From the cell containing the given text, extract its center point as [x, y] coordinate. 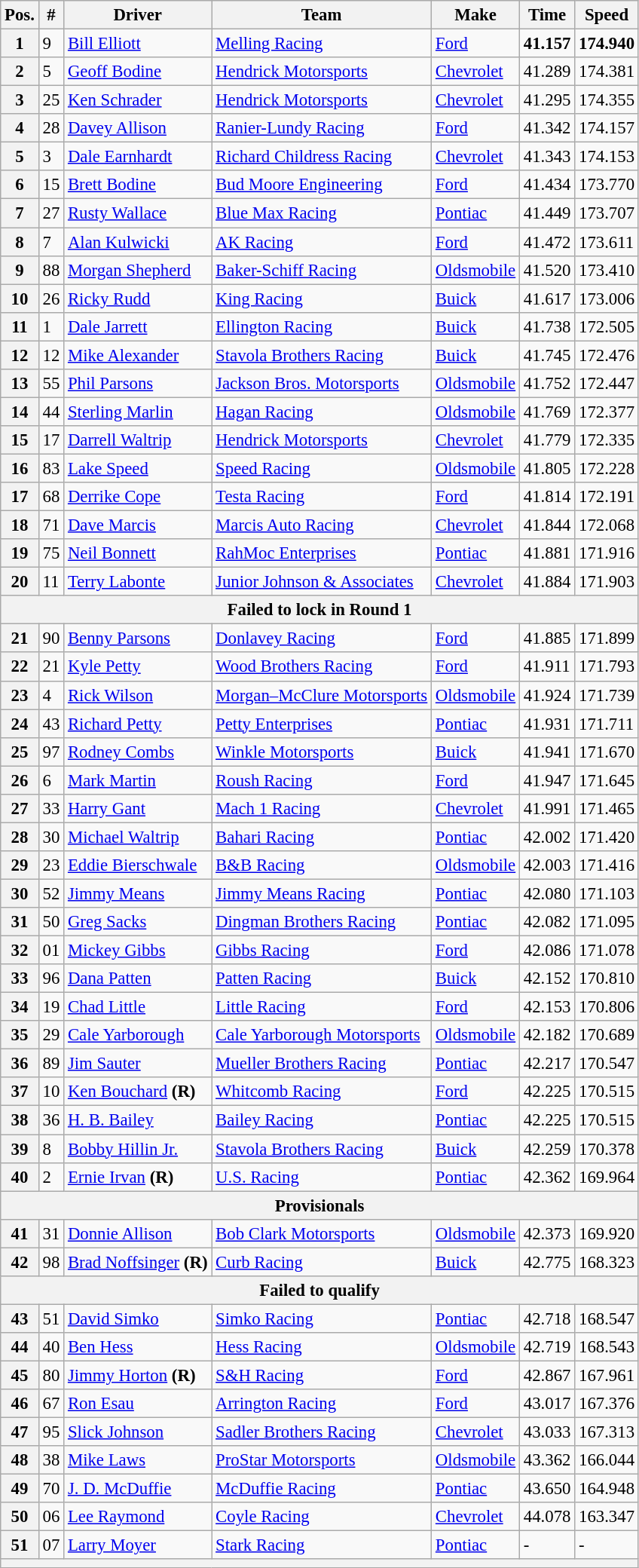
42.082 [547, 922]
Melling Racing [322, 44]
168.323 [607, 1262]
41.289 [547, 72]
Team [322, 15]
06 [51, 1517]
Eddie Bierschwale [138, 865]
43.017 [547, 1404]
Mark Martin [138, 780]
170.547 [607, 1064]
Petty Enterprises [322, 724]
Rusty Wallace [138, 213]
70 [51, 1489]
41.738 [547, 326]
Darrell Waltrip [138, 440]
96 [51, 978]
Dale Earnhardt [138, 157]
43.362 [547, 1460]
Sadler Brothers Racing [322, 1432]
71 [51, 525]
173.410 [607, 270]
41.991 [547, 809]
167.376 [607, 1404]
Winkle Motorsports [322, 752]
173.611 [607, 242]
Benny Parsons [138, 639]
B&B Racing [322, 865]
34 [20, 1007]
Curb Racing [322, 1262]
King Racing [322, 299]
167.313 [607, 1432]
Marcis Auto Racing [322, 525]
Greg Sacks [138, 922]
Neil Bonnett [138, 553]
U.S. Racing [322, 1177]
41.884 [547, 582]
166.044 [607, 1460]
Lake Speed [138, 468]
42.362 [547, 1177]
41.924 [547, 695]
89 [51, 1064]
41.844 [547, 525]
41.434 [547, 185]
18 [20, 525]
Harry Gant [138, 809]
171.420 [607, 837]
Bud Moore Engineering [322, 185]
Time [547, 15]
171.711 [607, 724]
Chad Little [138, 1007]
172.447 [607, 384]
Ranier-Lundy Racing [322, 128]
42.775 [547, 1262]
41.752 [547, 384]
Dave Marcis [138, 525]
167.961 [607, 1375]
Donlavey Racing [322, 639]
07 [51, 1545]
170.378 [607, 1149]
Failed to lock in Round 1 [319, 610]
Davey Allison [138, 128]
67 [51, 1404]
01 [51, 951]
41.947 [547, 780]
S&H Racing [322, 1375]
41.449 [547, 213]
41.157 [547, 44]
68 [51, 497]
Jackson Bros. Motorsports [322, 384]
Coyle Racing [322, 1517]
Cale Yarborough Motorsports [322, 1035]
Ken Schrader [138, 100]
Morgan Shepherd [138, 270]
Make [476, 15]
170.810 [607, 978]
174.355 [607, 100]
Geoff Bodine [138, 72]
172.476 [607, 355]
Bill Elliott [138, 44]
Cale Yarborough [138, 1035]
Richard Petty [138, 724]
41.885 [547, 639]
Arrington Racing [322, 1404]
168.547 [607, 1318]
174.940 [607, 44]
42.152 [547, 978]
80 [51, 1375]
41.472 [547, 242]
171.916 [607, 553]
171.095 [607, 922]
171.903 [607, 582]
41.805 [547, 468]
173.770 [607, 185]
Lee Raymond [138, 1517]
41.931 [547, 724]
Baker-Schiff Racing [322, 270]
43.650 [547, 1489]
169.964 [607, 1177]
171.645 [607, 780]
Whitcomb Racing [322, 1092]
41.745 [547, 355]
Patten Racing [322, 978]
41.617 [547, 299]
42.719 [547, 1347]
Ken Bouchard (R) [138, 1092]
41.769 [547, 412]
173.707 [607, 213]
172.068 [607, 525]
41.520 [547, 270]
42.259 [547, 1149]
46 [20, 1404]
Wood Brothers Racing [322, 667]
Richard Childress Racing [322, 157]
Mike Alexander [138, 355]
H. B. Bailey [138, 1120]
171.103 [607, 893]
# [51, 15]
42.867 [547, 1375]
Brett Bodine [138, 185]
173.006 [607, 299]
Jimmy Means [138, 893]
Mickey Gibbs [138, 951]
22 [20, 667]
44.078 [547, 1517]
16 [20, 468]
Terry Labonte [138, 582]
164.948 [607, 1489]
Bob Clark Motorsports [322, 1233]
41.941 [547, 752]
95 [51, 1432]
32 [20, 951]
172.335 [607, 440]
170.806 [607, 1007]
Speed [607, 15]
Morgan–McClure Motorsports [322, 695]
20 [20, 582]
42.153 [547, 1007]
Testa Racing [322, 497]
171.793 [607, 667]
42.182 [547, 1035]
35 [20, 1035]
Driver [138, 15]
90 [51, 639]
171.670 [607, 752]
41.911 [547, 667]
14 [20, 412]
Pos. [20, 15]
48 [20, 1460]
Dana Patten [138, 978]
Hagan Racing [322, 412]
172.228 [607, 468]
Junior Johnson & Associates [322, 582]
174.381 [607, 72]
163.347 [607, 1517]
Donnie Allison [138, 1233]
52 [51, 893]
41.779 [547, 440]
98 [51, 1262]
42.217 [547, 1064]
Ricky Rudd [138, 299]
Provisionals [319, 1205]
88 [51, 270]
171.465 [607, 809]
37 [20, 1092]
83 [51, 468]
Mueller Brothers Racing [322, 1064]
41.342 [547, 128]
Rick Wilson [138, 695]
45 [20, 1375]
Mach 1 Racing [322, 809]
Brad Noffsinger (R) [138, 1262]
41.343 [547, 157]
Failed to qualify [319, 1291]
Ellington Racing [322, 326]
Jim Sauter [138, 1064]
Roush Racing [322, 780]
Alan Kulwicki [138, 242]
McDuffie Racing [322, 1489]
42.718 [547, 1318]
Kyle Petty [138, 667]
174.157 [607, 128]
97 [51, 752]
Dale Jarrett [138, 326]
42.003 [547, 865]
AK Racing [322, 242]
RahMoc Enterprises [322, 553]
169.920 [607, 1233]
42 [20, 1262]
Jimmy Horton (R) [138, 1375]
Bahari Racing [322, 837]
Slick Johnson [138, 1432]
42.002 [547, 837]
ProStar Motorsports [322, 1460]
171.899 [607, 639]
47 [20, 1432]
Phil Parsons [138, 384]
55 [51, 384]
Bobby Hillin Jr. [138, 1149]
41.881 [547, 553]
Speed Racing [322, 468]
171.416 [607, 865]
Sterling Marlin [138, 412]
Hess Racing [322, 1347]
Jimmy Means Racing [322, 893]
49 [20, 1489]
42.086 [547, 951]
Stark Racing [322, 1545]
43.033 [547, 1432]
13 [20, 384]
42.373 [547, 1233]
Ben Hess [138, 1347]
170.689 [607, 1035]
172.505 [607, 326]
J. D. McDuffie [138, 1489]
Dingman Brothers Racing [322, 922]
41 [20, 1233]
172.377 [607, 412]
75 [51, 553]
39 [20, 1149]
Michael Waltrip [138, 837]
41.295 [547, 100]
174.153 [607, 157]
24 [20, 724]
Derrike Cope [138, 497]
42.080 [547, 893]
168.543 [607, 1347]
Rodney Combs [138, 752]
171.739 [607, 695]
Ernie Irvan (R) [138, 1177]
Little Racing [322, 1007]
171.078 [607, 951]
Simko Racing [322, 1318]
172.191 [607, 497]
Larry Moyer [138, 1545]
Mike Laws [138, 1460]
41.814 [547, 497]
Bailey Racing [322, 1120]
Gibbs Racing [322, 951]
David Simko [138, 1318]
Blue Max Racing [322, 213]
Ron Esau [138, 1404]
